Return the [X, Y] coordinate for the center point of the cell that contains the specified text.  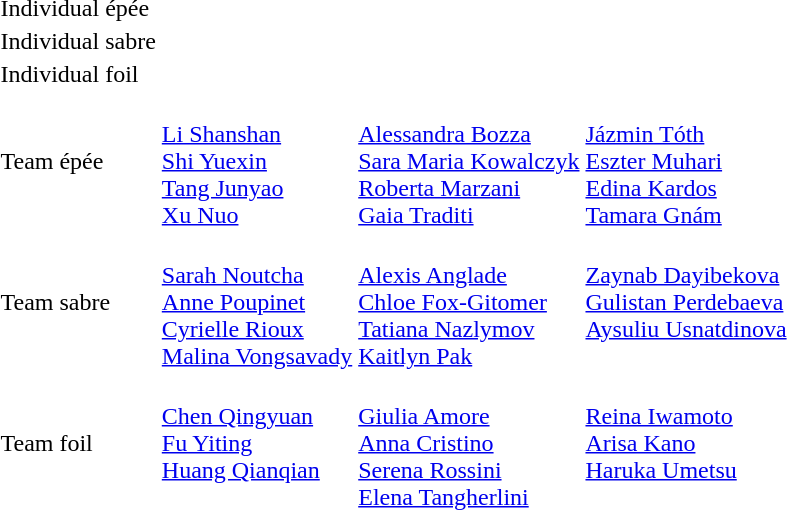
Li ShanshanShi YuexinTang JunyaoXu Nuo [256, 161]
Sarah NoutchaAnne PoupinetCyrielle RiouxMalina Vongsavady [256, 302]
Alessandra BozzaSara Maria KowalczykRoberta MarzaniGaia Traditi [469, 161]
Alexis AngladeChloe Fox-GitomerTatiana NazlymovKaitlyn Pak [469, 302]
